Locate the cell with the specified text and output its [x, y] center coordinate. 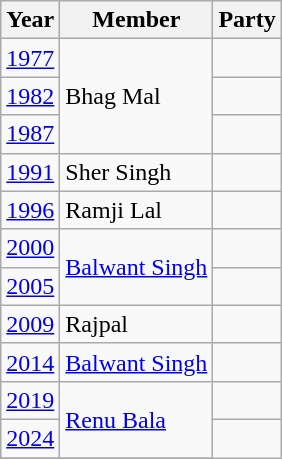
Ramji Lal [136, 210]
2000 [30, 248]
1987 [30, 134]
Member [136, 20]
Renu Bala [136, 419]
2009 [30, 324]
Party [247, 20]
1991 [30, 172]
2014 [30, 362]
Rajpal [136, 324]
2005 [30, 286]
1977 [30, 58]
2019 [30, 400]
Sher Singh [136, 172]
1982 [30, 96]
1996 [30, 210]
Year [30, 20]
2024 [30, 438]
Bhag Mal [136, 96]
